Extract the (x, y) coordinate from the center of the cell holding the provided text.  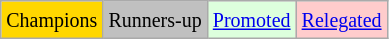
Relegated (342, 20)
Champions (52, 20)
Runners-up (155, 20)
Promoted (252, 20)
